Identify which cell holds the provided text, then report its [x, y] central coordinate. 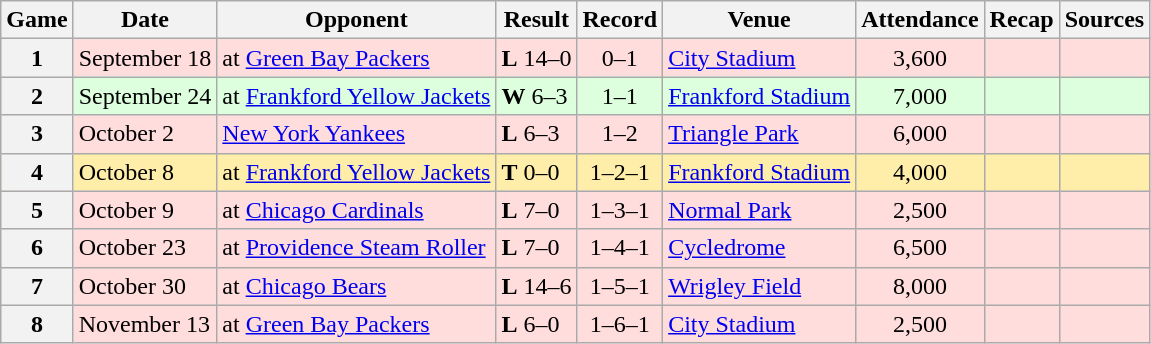
2 [37, 96]
Venue [760, 20]
Sources [1104, 20]
at Chicago Bears [356, 286]
October 8 [145, 172]
1–2–1 [620, 172]
Normal Park [760, 210]
at Providence Steam Roller [356, 248]
1–4–1 [620, 248]
6,500 [920, 248]
October 30 [145, 286]
L 14–6 [536, 286]
3 [37, 134]
Wrigley Field [760, 286]
Attendance [920, 20]
1 [37, 58]
September 18 [145, 58]
Cycledrome [760, 248]
8 [37, 324]
Opponent [356, 20]
1–1 [620, 96]
1–6–1 [620, 324]
L 6–3 [536, 134]
Record [620, 20]
0–1 [620, 58]
Triangle Park [760, 134]
September 24 [145, 96]
October 23 [145, 248]
1–3–1 [620, 210]
November 13 [145, 324]
Game [37, 20]
7 [37, 286]
7,000 [920, 96]
T 0–0 [536, 172]
New York Yankees [356, 134]
5 [37, 210]
Recap [1022, 20]
L 14–0 [536, 58]
W 6–3 [536, 96]
1–2 [620, 134]
6 [37, 248]
6,000 [920, 134]
4,000 [920, 172]
3,600 [920, 58]
4 [37, 172]
Result [536, 20]
October 9 [145, 210]
Date [145, 20]
October 2 [145, 134]
L 6–0 [536, 324]
1–5–1 [620, 286]
at Chicago Cardinals [356, 210]
8,000 [920, 286]
